Locate the cell with the specified text and output its [x, y] center coordinate. 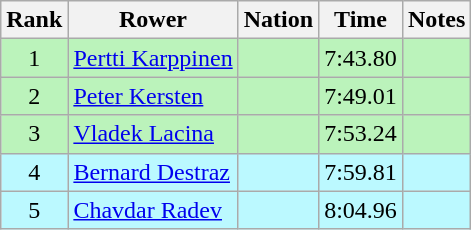
Chavdar Radev [153, 210]
Time [361, 20]
Notes [436, 20]
Peter Kersten [153, 96]
2 [34, 96]
Nation [278, 20]
7:43.80 [361, 58]
7:59.81 [361, 172]
Rank [34, 20]
Vladek Lacina [153, 134]
8:04.96 [361, 210]
3 [34, 134]
Bernard Destraz [153, 172]
1 [34, 58]
4 [34, 172]
5 [34, 210]
Pertti Karppinen [153, 58]
7:49.01 [361, 96]
Rower [153, 20]
7:53.24 [361, 134]
